Pinpoint the cell where the given text exists, returning its (x, y) midpoint coordinate. 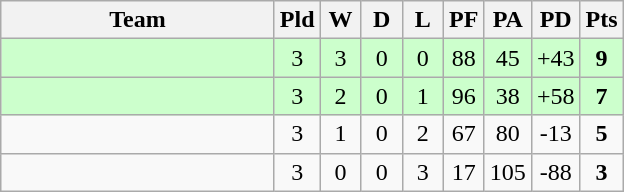
PD (556, 20)
38 (508, 96)
W (340, 20)
Team (138, 20)
+43 (556, 58)
-88 (556, 172)
-13 (556, 134)
L (422, 20)
D (382, 20)
88 (464, 58)
9 (602, 58)
5 (602, 134)
17 (464, 172)
+58 (556, 96)
7 (602, 96)
Pts (602, 20)
80 (508, 134)
96 (464, 96)
Pld (297, 20)
PA (508, 20)
PF (464, 20)
67 (464, 134)
105 (508, 172)
45 (508, 58)
